Extract the [X, Y] coordinate from the center of the cell holding the provided text.  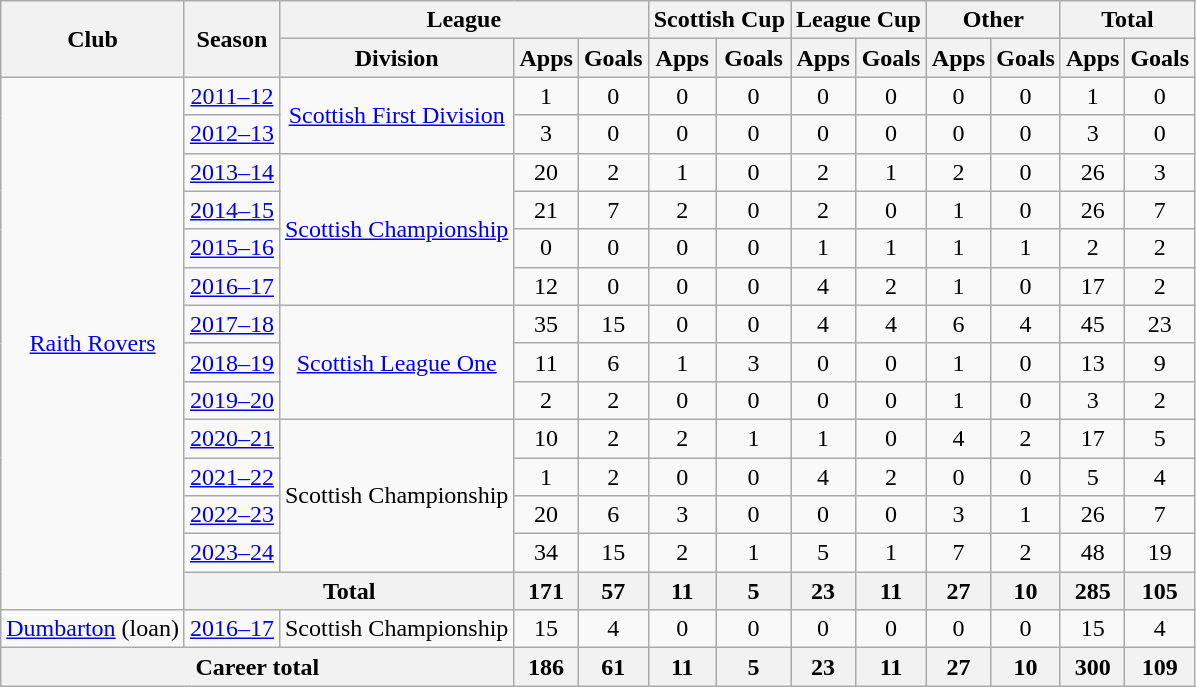
2020–21 [232, 438]
League Cup [859, 20]
2015–16 [232, 248]
Club [93, 39]
48 [1092, 553]
2018–19 [232, 362]
2022–23 [232, 515]
League [464, 20]
19 [1160, 553]
13 [1092, 362]
Scottish League One [396, 362]
2019–20 [232, 400]
2014–15 [232, 210]
2017–18 [232, 324]
57 [613, 591]
Other [993, 20]
35 [546, 324]
2012–13 [232, 134]
61 [613, 667]
Dumbarton (loan) [93, 629]
2023–24 [232, 553]
285 [1092, 591]
2021–22 [232, 477]
2013–14 [232, 172]
9 [1160, 362]
105 [1160, 591]
2011–12 [232, 96]
21 [546, 210]
Season [232, 39]
Raith Rovers [93, 344]
Career total [258, 667]
171 [546, 591]
34 [546, 553]
109 [1160, 667]
12 [546, 286]
45 [1092, 324]
Division [396, 58]
Scottish First Division [396, 115]
186 [546, 667]
300 [1092, 667]
Scottish Cup [719, 20]
